Find where the given text appears and provide that cell's center as (x, y) coordinate. 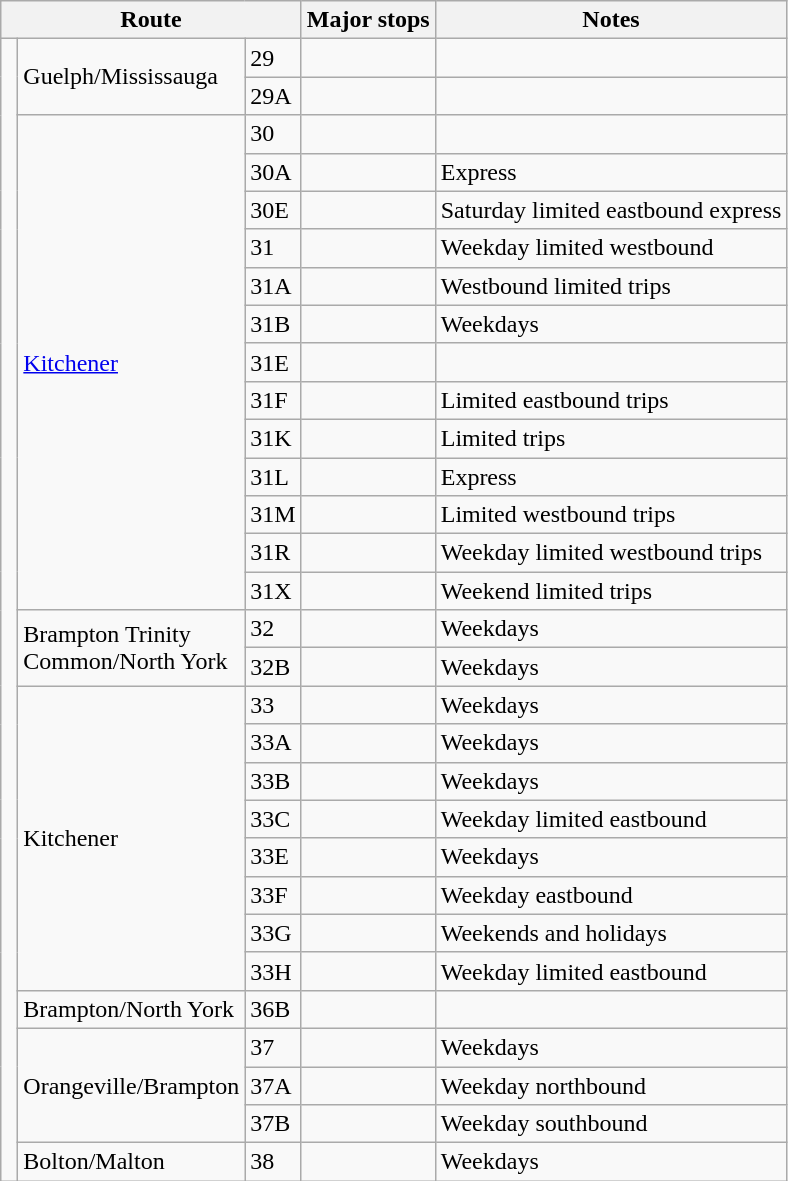
31R (273, 553)
32 (273, 629)
37 (273, 1047)
Weekends and holidays (611, 933)
33G (273, 933)
30A (273, 172)
Weekday southbound (611, 1124)
Guelph/Mississauga (132, 77)
33F (273, 895)
33E (273, 857)
31 (273, 248)
31F (273, 400)
29A (273, 96)
32B (273, 667)
Limited westbound trips (611, 515)
38 (273, 1162)
31A (273, 286)
Brampton/North York (132, 1009)
31L (273, 477)
Major stops (368, 20)
31E (273, 362)
33 (273, 705)
Orangeville/Brampton (132, 1085)
33B (273, 781)
Limited trips (611, 438)
30 (273, 134)
31X (273, 591)
Westbound limited trips (611, 286)
Brampton TrinityCommon/North York (132, 648)
31M (273, 515)
Saturday limited eastbound express (611, 210)
37B (273, 1124)
Limited eastbound trips (611, 400)
37A (273, 1085)
33C (273, 819)
36B (273, 1009)
31B (273, 324)
Bolton/Malton (132, 1162)
Weekday limited westbound trips (611, 553)
33A (273, 743)
Weekday northbound (611, 1085)
Weekday limited westbound (611, 248)
Weekday eastbound (611, 895)
30E (273, 210)
31K (273, 438)
Weekend limited trips (611, 591)
Route (151, 20)
Notes (611, 20)
29 (273, 58)
33H (273, 971)
